Extract the (x, y) coordinate from the center of the cell holding the provided text.  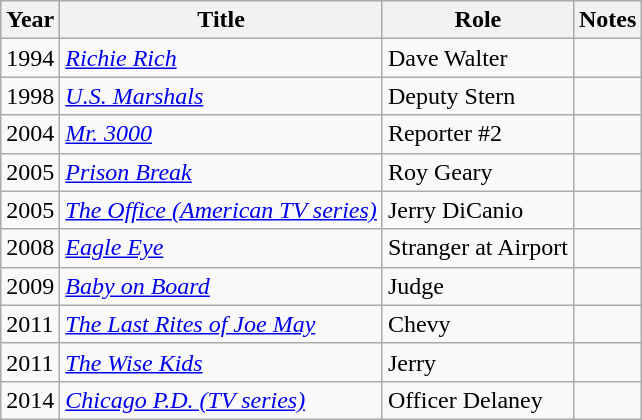
Reporter #2 (478, 134)
The Last Rites of Joe May (222, 324)
Deputy Stern (478, 96)
Judge (478, 286)
Richie Rich (222, 58)
1994 (30, 58)
Jerry DiCanio (478, 210)
Officer Delaney (478, 400)
Chevy (478, 324)
Jerry (478, 362)
2008 (30, 248)
Stranger at Airport (478, 248)
Baby on Board (222, 286)
Chicago P.D. (TV series) (222, 400)
The Wise Kids (222, 362)
2004 (30, 134)
U.S. Marshals (222, 96)
2009 (30, 286)
Prison Break (222, 172)
Year (30, 20)
2014 (30, 400)
Dave Walter (478, 58)
Mr. 3000 (222, 134)
Notes (607, 20)
1998 (30, 96)
Eagle Eye (222, 248)
Title (222, 20)
The Office (American TV series) (222, 210)
Roy Geary (478, 172)
Role (478, 20)
